Return (X, Y) of the center of cell containing provided text 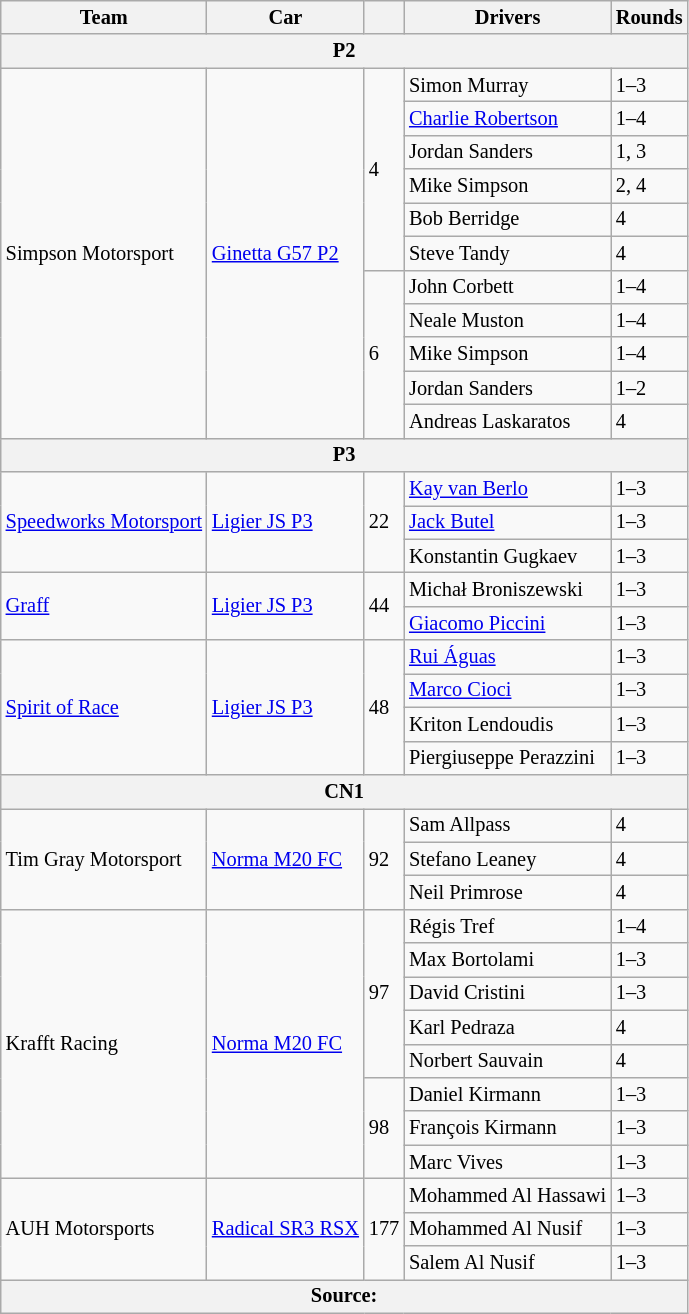
Mohammed Al Hassawi (508, 1195)
Andreas Laskaratos (508, 421)
Charlie Robertson (508, 118)
Giacomo Piccini (508, 623)
Salem Al Nusif (508, 1263)
Krafft Racing (104, 1044)
6 (384, 354)
Norbert Sauvain (508, 1061)
Simon Murray (508, 85)
Jack Butel (508, 522)
David Cristini (508, 993)
Piergiuseppe Perazzini (508, 758)
177 (384, 1228)
AUH Motorsports (104, 1228)
Team (104, 17)
97 (384, 993)
Daniel Kirmann (508, 1094)
Radical SR3 RSX (286, 1228)
Rounds (650, 17)
Graff (104, 606)
P2 (344, 51)
Car (286, 17)
44 (384, 606)
98 (384, 1128)
92 (384, 858)
2, 4 (650, 186)
Tim Gray Motorsport (104, 858)
Kay van Berlo (508, 489)
John Corbett (508, 287)
Ginetta G57 P2 (286, 253)
Marco Cioci (508, 690)
Konstantin Gugkaev (508, 556)
Régis Tref (508, 926)
Mohammed Al Nusif (508, 1229)
48 (384, 708)
Neale Muston (508, 320)
CN1 (344, 791)
1–2 (650, 388)
Kriton Lendoudis (508, 724)
Spirit of Race (104, 708)
Stefano Leaney (508, 859)
Marc Vives (508, 1162)
1, 3 (650, 152)
Source: (344, 1296)
22 (384, 522)
Simpson Motorsport (104, 253)
Karl Pedraza (508, 1027)
Sam Allpass (508, 825)
François Kirmann (508, 1128)
Bob Berridge (508, 219)
Max Bortolami (508, 960)
Speedworks Motorsport (104, 522)
Rui Águas (508, 657)
P3 (344, 455)
Michał Broniszewski (508, 589)
Neil Primrose (508, 892)
Drivers (508, 17)
Steve Tandy (508, 253)
